For the text-containing cell, return its midpoint in (X, Y) coordinate format. 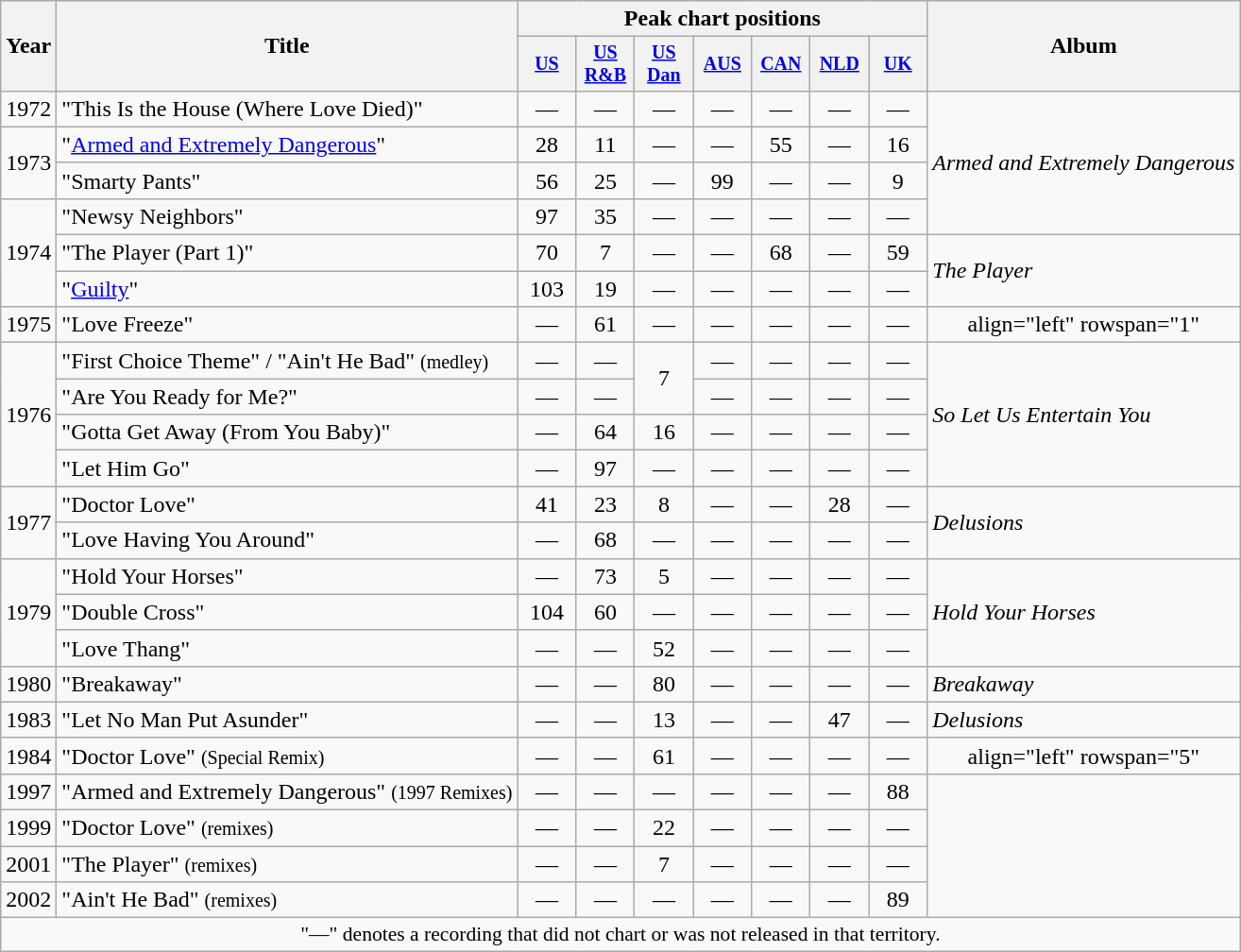
70 (547, 253)
"Double Cross" (287, 612)
35 (605, 216)
2002 (28, 900)
"Guilty" (287, 289)
"Are You Ready for Me?" (287, 397)
47 (840, 720)
"Breakaway" (287, 684)
73 (605, 576)
"The Player" (remixes) (287, 864)
NLD (840, 64)
"This Is the House (Where Love Died)" (287, 109)
UK (898, 64)
Peak chart positions (722, 19)
2001 (28, 864)
56 (547, 180)
"Doctor Love" (287, 504)
1977 (28, 522)
align="left" rowspan="1" (1084, 325)
"Let Him Go" (287, 468)
"Love Thang" (287, 648)
1973 (28, 162)
AUS (722, 64)
1997 (28, 791)
"First Choice Theme" / "Ain't He Bad" (medley) (287, 361)
1976 (28, 415)
1975 (28, 325)
USDan (664, 64)
"Love Having You Around" (287, 540)
So Let Us Entertain You (1084, 415)
The Player (1084, 271)
1974 (28, 252)
1983 (28, 720)
104 (547, 612)
8 (664, 504)
Armed and Extremely Dangerous (1084, 162)
Title (287, 46)
"Hold Your Horses" (287, 576)
19 (605, 289)
11 (605, 144)
1972 (28, 109)
1999 (28, 828)
99 (722, 180)
13 (664, 720)
80 (664, 684)
"The Player (Part 1)" (287, 253)
"Newsy Neighbors" (287, 216)
89 (898, 900)
US (547, 64)
9 (898, 180)
1984 (28, 756)
25 (605, 180)
CAN (781, 64)
"—" denotes a recording that did not chart or was not released in that territory. (620, 935)
55 (781, 144)
"Let No Man Put Asunder" (287, 720)
60 (605, 612)
"Armed and Extremely Dangerous" (1997 Remixes) (287, 791)
"Armed and Extremely Dangerous" (287, 144)
1980 (28, 684)
"Doctor Love" (remixes) (287, 828)
5 (664, 576)
41 (547, 504)
"Smarty Pants" (287, 180)
88 (898, 791)
52 (664, 648)
Album (1084, 46)
"Gotta Get Away (From You Baby)" (287, 433)
"Ain't He Bad" (remixes) (287, 900)
Hold Your Horses (1084, 612)
"Doctor Love" (Special Remix) (287, 756)
64 (605, 433)
1979 (28, 612)
USR&B (605, 64)
"Love Freeze" (287, 325)
align="left" rowspan="5" (1084, 756)
59 (898, 253)
103 (547, 289)
Breakaway (1084, 684)
23 (605, 504)
Year (28, 46)
22 (664, 828)
